Extract the (x, y) coordinate from the center of the cell holding the provided text.  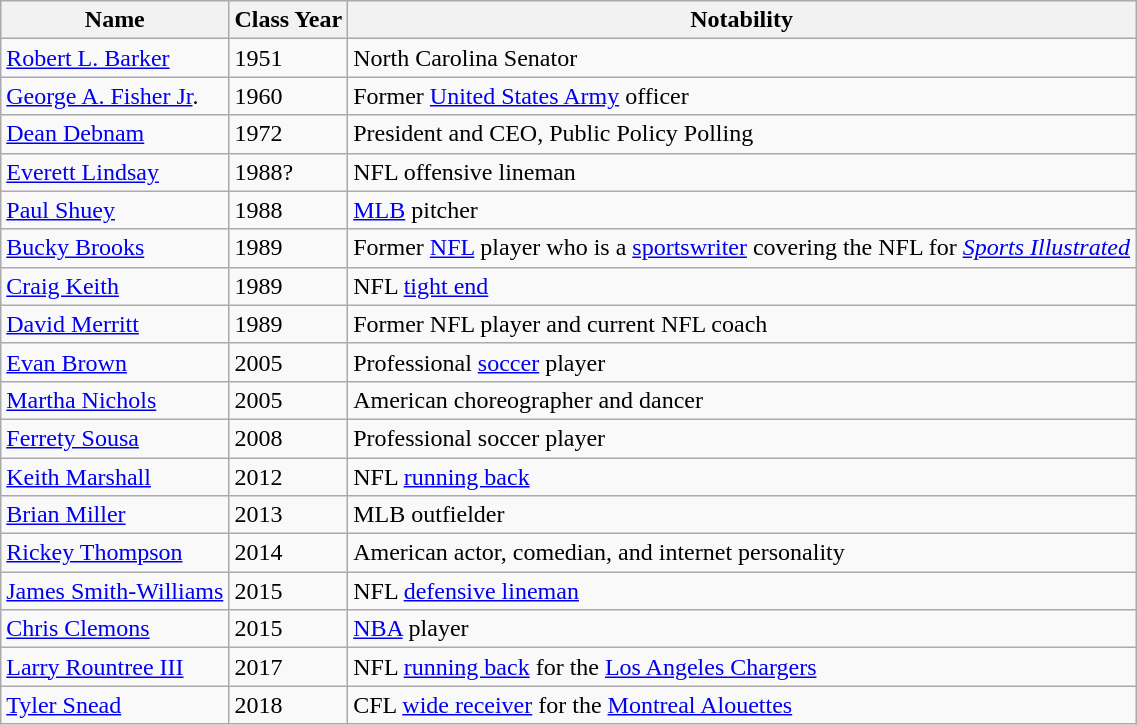
2017 (288, 667)
Ferrety Sousa (115, 438)
Former United States Army officer (742, 96)
David Merritt (115, 324)
American choreographer and dancer (742, 400)
2008 (288, 438)
James Smith-Williams (115, 591)
MLB pitcher (742, 210)
1960 (288, 96)
2018 (288, 705)
Evan Brown (115, 362)
George A. Fisher Jr. (115, 96)
Keith Marshall (115, 477)
2014 (288, 553)
Notability (742, 20)
1988? (288, 172)
NBA player (742, 629)
Robert L. Barker (115, 58)
Former NFL player and current NFL coach (742, 324)
1988 (288, 210)
NFL offensive lineman (742, 172)
Craig Keith (115, 286)
Everett Lindsay (115, 172)
Former NFL player who is a sportswriter covering the NFL for Sports Illustrated (742, 248)
President and CEO, Public Policy Polling (742, 134)
1972 (288, 134)
1951 (288, 58)
Martha Nichols (115, 400)
NFL running back for the Los Angeles Chargers (742, 667)
American actor, comedian, and internet personality (742, 553)
NFL tight end (742, 286)
2013 (288, 515)
Larry Rountree III (115, 667)
Chris Clemons (115, 629)
MLB outfielder (742, 515)
Paul Shuey (115, 210)
Rickey Thompson (115, 553)
Name (115, 20)
NFL defensive lineman (742, 591)
2012 (288, 477)
CFL wide receiver for the Montreal Alouettes (742, 705)
Dean Debnam (115, 134)
Bucky Brooks (115, 248)
Brian Miller (115, 515)
North Carolina Senator (742, 58)
Tyler Snead (115, 705)
NFL running back (742, 477)
Class Year (288, 20)
